Extract the [X, Y] coordinate from the center of the cell holding the provided text.  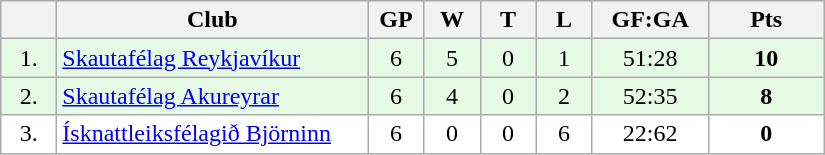
4 [452, 96]
51:28 [650, 58]
10 [766, 58]
2 [564, 96]
Club [212, 20]
1 [564, 58]
1. [29, 58]
Ísknattleiksfélagið Björninn [212, 134]
Skautafélag Reykjavíkur [212, 58]
L [564, 20]
2. [29, 96]
W [452, 20]
22:62 [650, 134]
5 [452, 58]
T [508, 20]
8 [766, 96]
3. [29, 134]
Pts [766, 20]
GF:GA [650, 20]
GP [396, 20]
52:35 [650, 96]
Skautafélag Akureyrar [212, 96]
